From the cell containing the given text, extract its center point as (X, Y) coordinate. 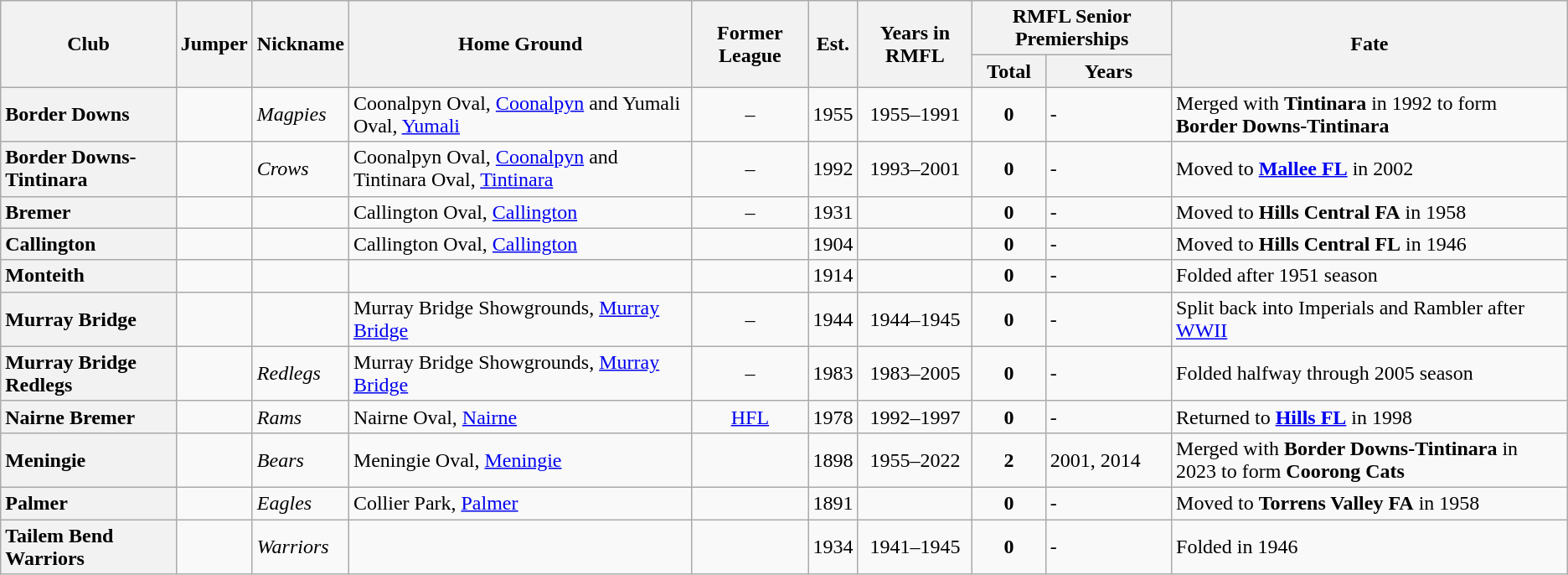
2001, 2014 (1108, 459)
RMFL Senior Premierships (1072, 28)
1983–2005 (915, 374)
1992–1997 (915, 417)
1992 (833, 169)
Meningie (89, 459)
1944 (833, 319)
Border Downs-Tintinara (89, 169)
Moved to Hills Central FA in 1958 (1370, 212)
Callington (89, 244)
Moved to Torrens Valley FA in 1958 (1370, 503)
Nickname (300, 44)
1983 (833, 374)
Border Downs (89, 114)
1941–1945 (915, 547)
HFL (750, 417)
Home Ground (520, 44)
Fate (1370, 44)
Moved to Hills Central FL in 1946 (1370, 244)
Crows (300, 169)
Club (89, 44)
1904 (833, 244)
Est. (833, 44)
Split back into Imperials and Rambler after WWII (1370, 319)
Folded after 1951 season (1370, 276)
Nairne Bremer (89, 417)
Coonalpyn Oval, Coonalpyn and Yumali Oval, Yumali (520, 114)
1993–2001 (915, 169)
Returned to Hills FL in 1998 (1370, 417)
Total (1008, 71)
Years in RMFL (915, 44)
Folded in 1946 (1370, 547)
Bremer (89, 212)
1955–2022 (915, 459)
1931 (833, 212)
1898 (833, 459)
Warriors (300, 547)
Palmer (89, 503)
Murray Bridge (89, 319)
Magpies (300, 114)
Collier Park, Palmer (520, 503)
1955–1991 (915, 114)
Bears (300, 459)
Meningie Oval, Meningie (520, 459)
Redlegs (300, 374)
1955 (833, 114)
Eagles (300, 503)
Murray Bridge Redlegs (89, 374)
Years (1108, 71)
1914 (833, 276)
Nairne Oval, Nairne (520, 417)
Monteith (89, 276)
Merged with Border Downs-Tintinara in 2023 to form Coorong Cats (1370, 459)
Moved to Mallee FL in 2002 (1370, 169)
Rams (300, 417)
Former League (750, 44)
1934 (833, 547)
Tailem Bend Warriors (89, 547)
1944–1945 (915, 319)
Merged with Tintinara in 1992 to form Border Downs-Tintinara (1370, 114)
Coonalpyn Oval, Coonalpyn and Tintinara Oval, Tintinara (520, 169)
Jumper (214, 44)
Folded halfway through 2005 season (1370, 374)
1891 (833, 503)
2 (1008, 459)
1978 (833, 417)
